For the text-containing cell, return its midpoint in (x, y) coordinate format. 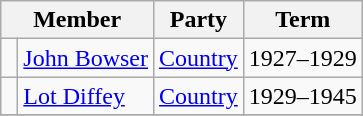
Party (199, 20)
1929–1945 (302, 96)
1927–1929 (302, 58)
Member (78, 20)
Term (302, 20)
John Bowser (86, 58)
Lot Diffey (86, 96)
